Search for the cell housing the specified text and yield its (X, Y) center coordinate. 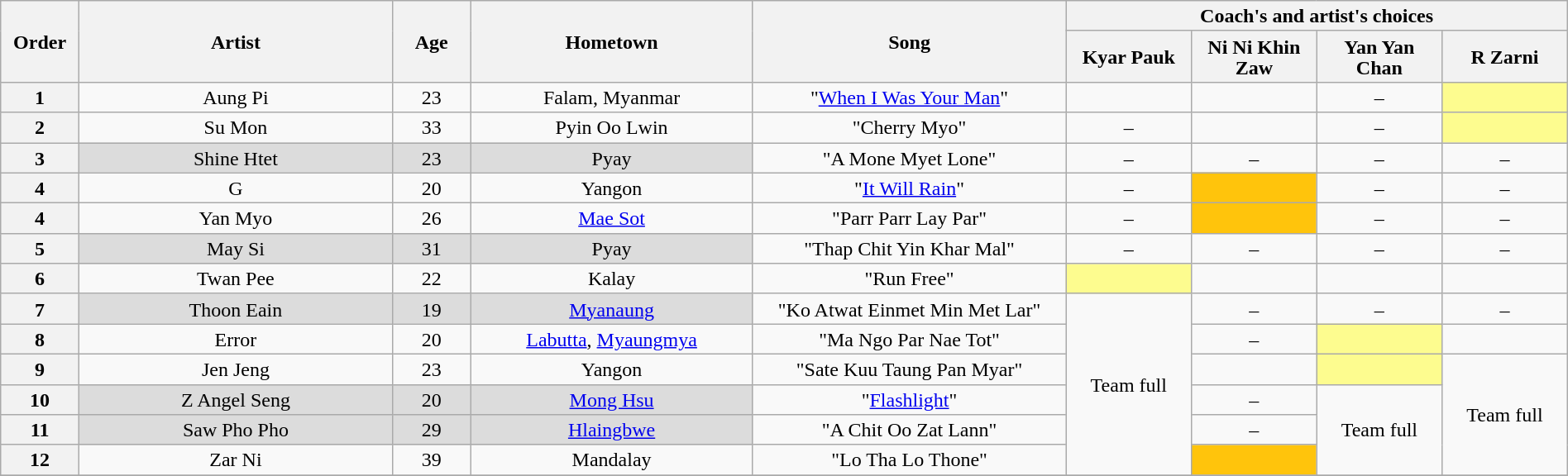
Kyar Pauk (1129, 56)
"Thap Chit Yin Khar Mal" (910, 248)
5 (40, 248)
Mae Sot (612, 218)
Twan Pee (235, 279)
Su Mon (235, 127)
Yan Yan Chan (1379, 56)
"Run Free" (910, 279)
8 (40, 339)
"Parr Parr Lay Par" (910, 218)
Kalay (612, 279)
"A Chit Oo Zat Lann" (910, 430)
Age (432, 41)
Falam, Myanmar (612, 98)
7 (40, 309)
31 (432, 248)
6 (40, 279)
3 (40, 157)
Z Angel Seng (235, 400)
May Si (235, 248)
Yan Myo (235, 218)
Labutta, Myaungmya (612, 339)
1 (40, 98)
Mong Hsu (612, 400)
"Ko Atwat Einmet Min Met Lar" (910, 309)
"When I Was Your Man" (910, 98)
12 (40, 459)
"Cherry Myo" (910, 127)
Aung Pi (235, 98)
"Flashlight" (910, 400)
Order (40, 41)
G (235, 188)
Mandalay (612, 459)
10 (40, 400)
"Ma Ngo Par Nae Tot" (910, 339)
Myanaung (612, 309)
"Sate Kuu Taung Pan Myar" (910, 369)
22 (432, 279)
Zar Ni (235, 459)
Pyin Oo Lwin (612, 127)
"It Will Rain" (910, 188)
Thoon Eain (235, 309)
"Lo Tha Lo Thone" (910, 459)
29 (432, 430)
Hlaingbwe (612, 430)
39 (432, 459)
Song (910, 41)
2 (40, 127)
Coach's and artist's choices (1317, 17)
Saw Pho Pho (235, 430)
Hometown (612, 41)
Jen Jeng (235, 369)
Ni Ni Khin Zaw (1255, 56)
9 (40, 369)
"A Mone Myet Lone" (910, 157)
33 (432, 127)
11 (40, 430)
R Zarni (1505, 56)
19 (432, 309)
Artist (235, 41)
Shine Htet (235, 157)
26 (432, 218)
Error (235, 339)
